Return the [X, Y] coordinate for the center point of the cell that contains the specified text.  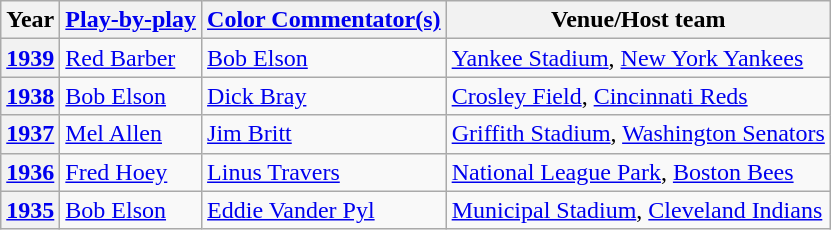
1938 [30, 96]
Eddie Vander Pyl [324, 210]
National League Park, Boston Bees [638, 172]
1939 [30, 58]
1936 [30, 172]
Municipal Stadium, Cleveland Indians [638, 210]
Crosley Field, Cincinnati Reds [638, 96]
Yankee Stadium, New York Yankees [638, 58]
Linus Travers [324, 172]
1937 [30, 134]
Griffith Stadium, Washington Senators [638, 134]
1935 [30, 210]
Venue/Host team [638, 20]
Dick Bray [324, 96]
Fred Hoey [131, 172]
Red Barber [131, 58]
Color Commentator(s) [324, 20]
Year [30, 20]
Mel Allen [131, 134]
Jim Britt [324, 134]
Play-by-play [131, 20]
